Provide the (x, y) coordinate of the cell's center where the given text is located.  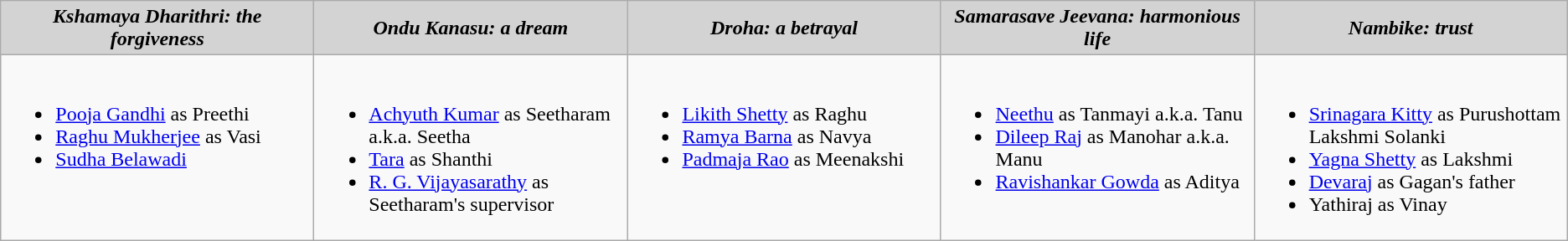
Achyuth Kumar as Seetharam a.k.a. SeethaTara as ShanthiR. G. Vijayasarathy as Seetharam's supervisor (471, 147)
Neethu as Tanmayi a.k.a. TanuDileep Raj as Manohar a.k.a. ManuRavishankar Gowda as Aditya (1097, 147)
Pooja Gandhi as PreethiRaghu Mukherjee as VasiSudha Belawadi (157, 147)
Samarasave Jeevana: harmonious life (1097, 28)
Ondu Kanasu: a dream (471, 28)
Srinagara Kitty as Purushottam Lakshmi SolankiYagna Shetty as LakshmiDevaraj as Gagan's fatherYathiraj as Vinay (1411, 147)
Droha: a betrayal (784, 28)
Nambike: trust (1411, 28)
Kshamaya Dharithri: the forgiveness (157, 28)
Likith Shetty as RaghuRamya Barna as NavyaPadmaja Rao as Meenakshi (784, 147)
